Pinpoint the cell where the given text exists, returning its [X, Y] midpoint coordinate. 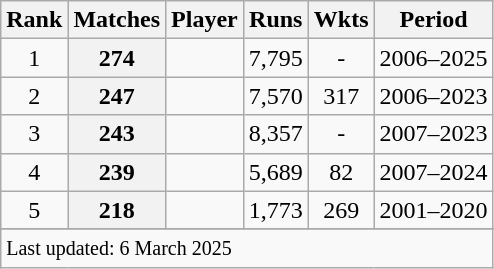
7,570 [276, 96]
Runs [276, 20]
239 [117, 172]
243 [117, 134]
Player [205, 20]
Matches [117, 20]
274 [117, 58]
1 [34, 58]
317 [341, 96]
3 [34, 134]
2006–2023 [434, 96]
1,773 [276, 210]
5,689 [276, 172]
Period [434, 20]
2007–2023 [434, 134]
2001–2020 [434, 210]
269 [341, 210]
7,795 [276, 58]
2 [34, 96]
218 [117, 210]
82 [341, 172]
8,357 [276, 134]
Wkts [341, 20]
4 [34, 172]
Rank [34, 20]
247 [117, 96]
2007–2024 [434, 172]
Last updated: 6 March 2025 [247, 248]
2006–2025 [434, 58]
5 [34, 210]
